From the cell containing the given text, extract its center point as (X, Y) coordinate. 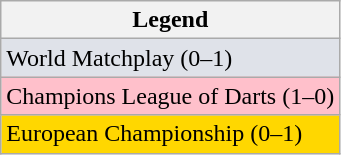
World Matchplay (0–1) (170, 58)
European Championship (0–1) (170, 134)
Champions League of Darts (1–0) (170, 96)
Legend (170, 20)
